Output the (x, y) coordinate of the center of the cell containing the given text.  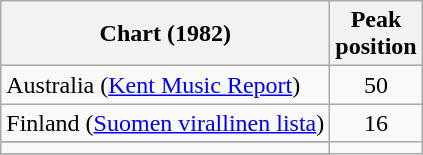
Peakposition (376, 34)
16 (376, 123)
Australia (Kent Music Report) (166, 85)
Chart (1982) (166, 34)
Finland (Suomen virallinen lista) (166, 123)
50 (376, 85)
